Detect which cell encompasses the target text, then output its [X, Y] center coordinate. 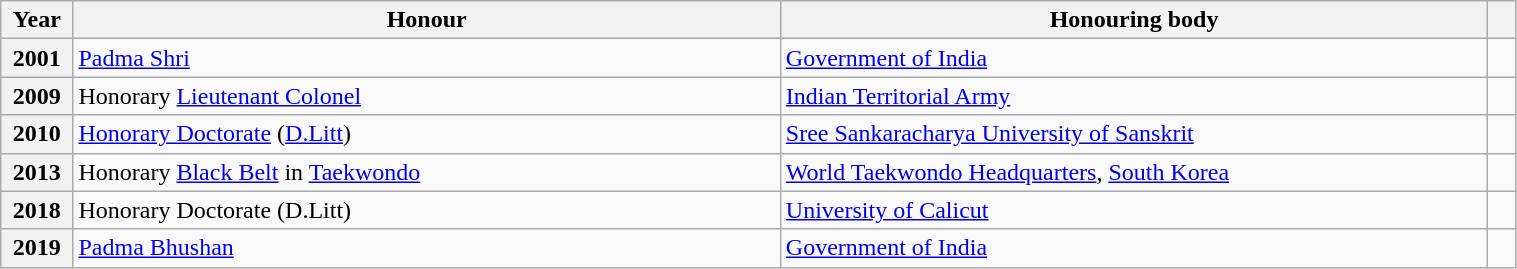
2010 [37, 134]
Honorary Black Belt in Taekwondo [426, 172]
2009 [37, 96]
Honouring body [1134, 20]
2018 [37, 210]
Honour [426, 20]
World Taekwondo Headquarters, South Korea [1134, 172]
2019 [37, 248]
Year [37, 20]
Sree Sankaracharya University of Sanskrit [1134, 134]
University of Calicut [1134, 210]
Padma Shri [426, 58]
2013 [37, 172]
Padma Bhushan [426, 248]
Honorary Lieutenant Colonel [426, 96]
2001 [37, 58]
Indian Territorial Army [1134, 96]
